Return [X, Y] of the center of cell containing provided text 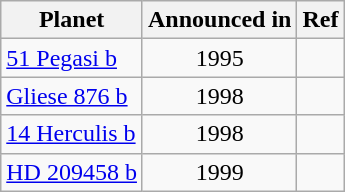
1995 [219, 58]
51 Pegasi b [72, 58]
Planet [72, 20]
Gliese 876 b [72, 96]
Ref [320, 20]
14 Herculis b [72, 134]
Announced in [219, 20]
HD 209458 b [72, 172]
1999 [219, 172]
